Scan for the cell matching the given text and deliver its [x, y] coordinate at center. 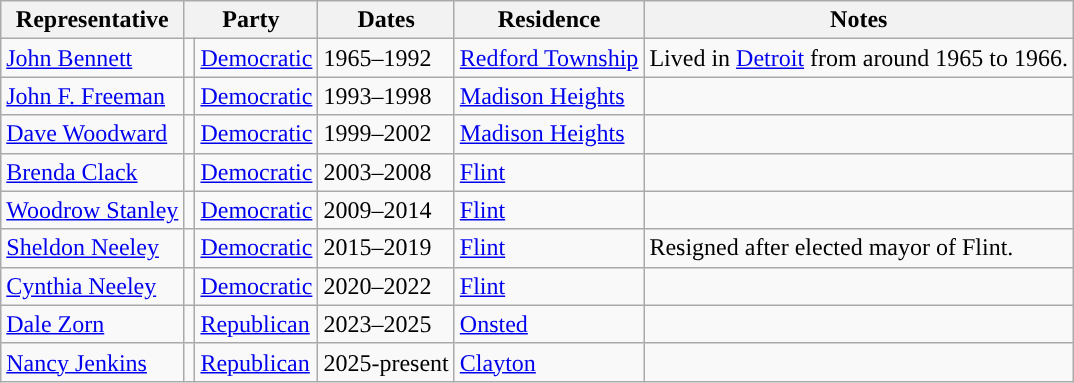
Redford Township [549, 58]
Dale Zorn [92, 324]
Notes [859, 20]
1999–2002 [386, 134]
Dates [386, 20]
2023–2025 [386, 324]
Lived in Detroit from around 1965 to 1966. [859, 58]
2020–2022 [386, 286]
Clayton [549, 362]
Residence [549, 20]
2025-present [386, 362]
Onsted [549, 324]
1965–1992 [386, 58]
Dave Woodward [92, 134]
John F. Freeman [92, 96]
Representative [92, 20]
John Bennett [92, 58]
Brenda Clack [92, 172]
2015–2019 [386, 248]
Cynthia Neeley [92, 286]
Party [251, 20]
2009–2014 [386, 210]
2003–2008 [386, 172]
Sheldon Neeley [92, 248]
Resigned after elected mayor of Flint. [859, 248]
Nancy Jenkins [92, 362]
1993–1998 [386, 96]
Woodrow Stanley [92, 210]
